Capture the cell that displays the provided text and extract its [X, Y] central coordinate. 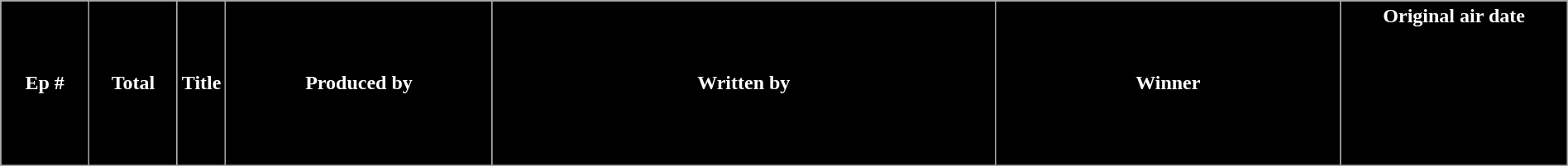
Ep # [45, 83]
Winner [1168, 83]
Produced by [359, 83]
Title [202, 83]
Total [132, 83]
Original air date [1454, 83]
Written by [744, 83]
